Return the (X, Y) coordinate for the center point of the cell that contains the specified text.  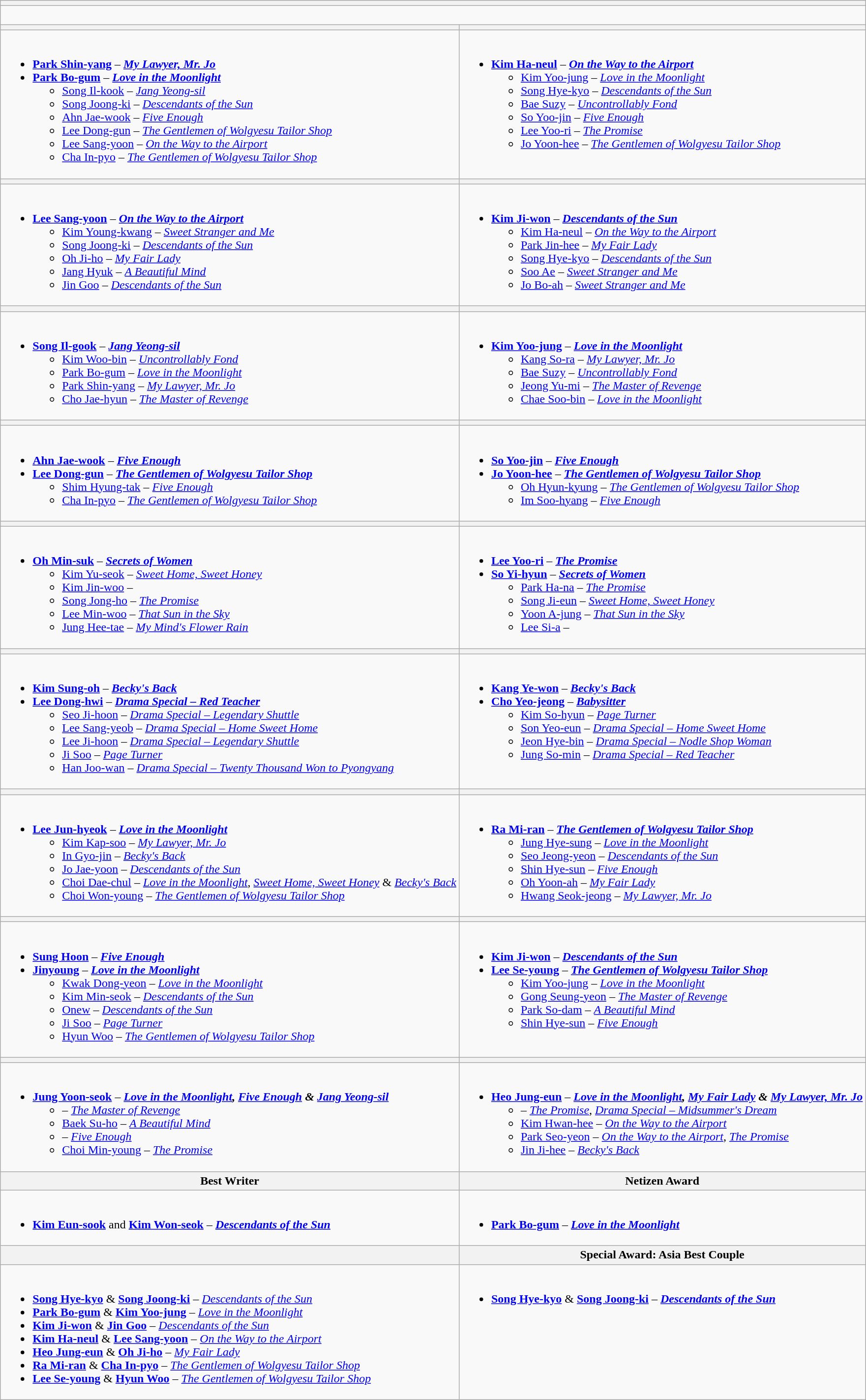
Special Award: Asia Best Couple (662, 1255)
Park Bo-gum – Love in the Moonlight (662, 1218)
Best Writer (230, 1181)
Netizen Award (662, 1181)
Song Hye-kyo & Song Joong-ki – Descendants of the Sun (662, 1332)
Kim Eun-sook and Kim Won-seok – Descendants of the Sun (230, 1218)
